Return (X, Y) of the center of cell containing provided text 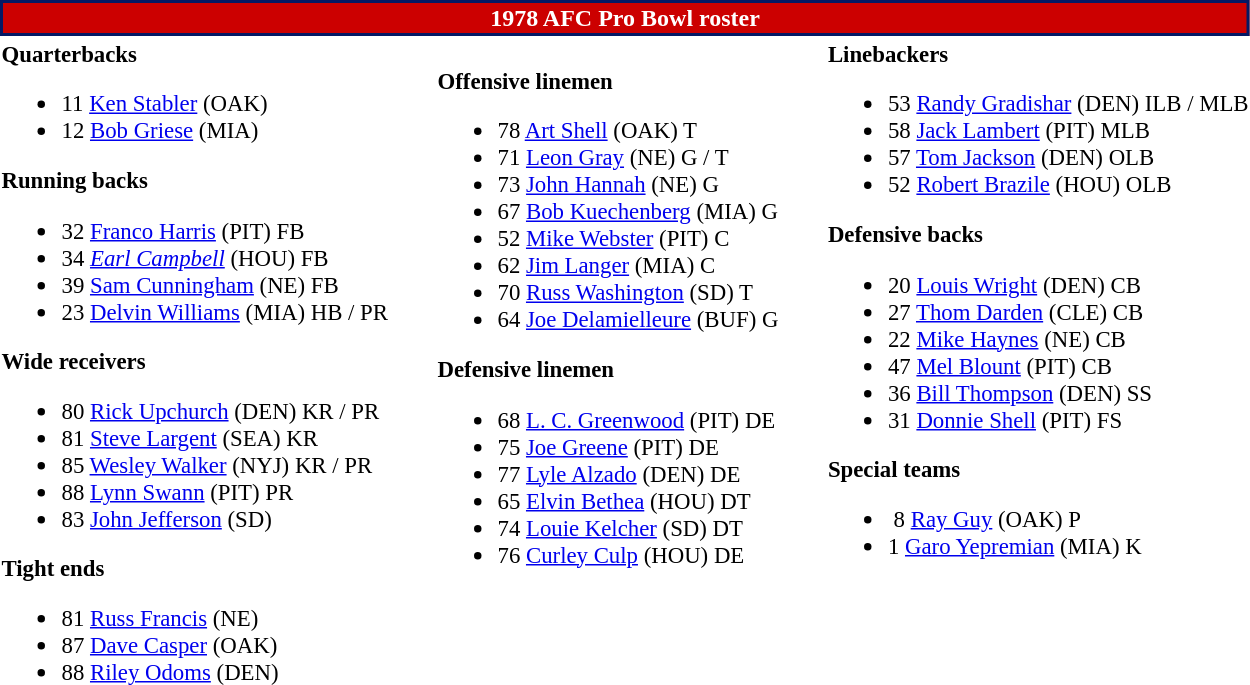
1978 AFC Pro Bowl roster (625, 18)
